Capture the cell that displays the provided text and extract its (x, y) central coordinate. 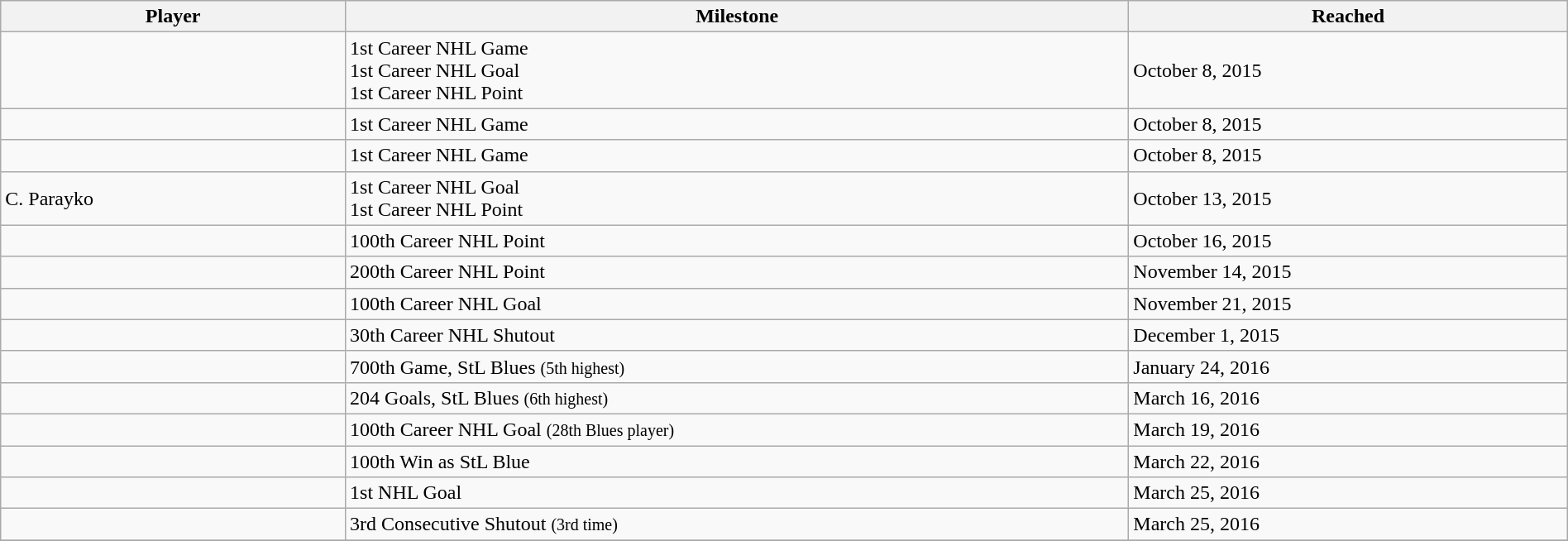
1st Career NHL Goal1st Career NHL Point (738, 199)
October 16, 2015 (1348, 241)
November 14, 2015 (1348, 272)
November 21, 2015 (1348, 304)
204 Goals, StL Blues (6th highest) (738, 398)
January 24, 2016 (1348, 366)
200th Career NHL Point (738, 272)
Reached (1348, 17)
Player (174, 17)
March 16, 2016 (1348, 398)
3rd Consecutive Shutout (3rd time) (738, 524)
100th Career NHL Goal (738, 304)
Milestone (738, 17)
October 13, 2015 (1348, 199)
700th Game, StL Blues (5th highest) (738, 366)
C. Parayko (174, 199)
December 1, 2015 (1348, 335)
March 22, 2016 (1348, 461)
100th Career NHL Point (738, 241)
1st Career NHL Game1st Career NHL Goal1st Career NHL Point (738, 70)
30th Career NHL Shutout (738, 335)
March 19, 2016 (1348, 429)
1st NHL Goal (738, 493)
100th Win as StL Blue (738, 461)
100th Career NHL Goal (28th Blues player) (738, 429)
